Identify which cell holds the provided text, then report its (X, Y) central coordinate. 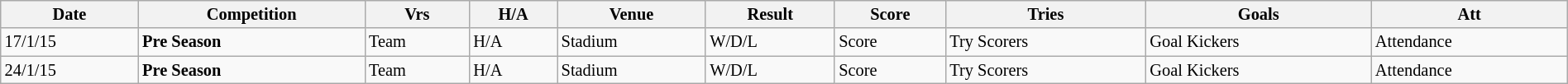
17/1/15 (69, 42)
Vrs (417, 14)
Goals (1259, 14)
Result (770, 14)
24/1/15 (69, 70)
Date (69, 14)
Competition (251, 14)
Tries (1045, 14)
Att (1469, 14)
Venue (632, 14)
